Detect which cell encompasses the target text, then output its (X, Y) center coordinate. 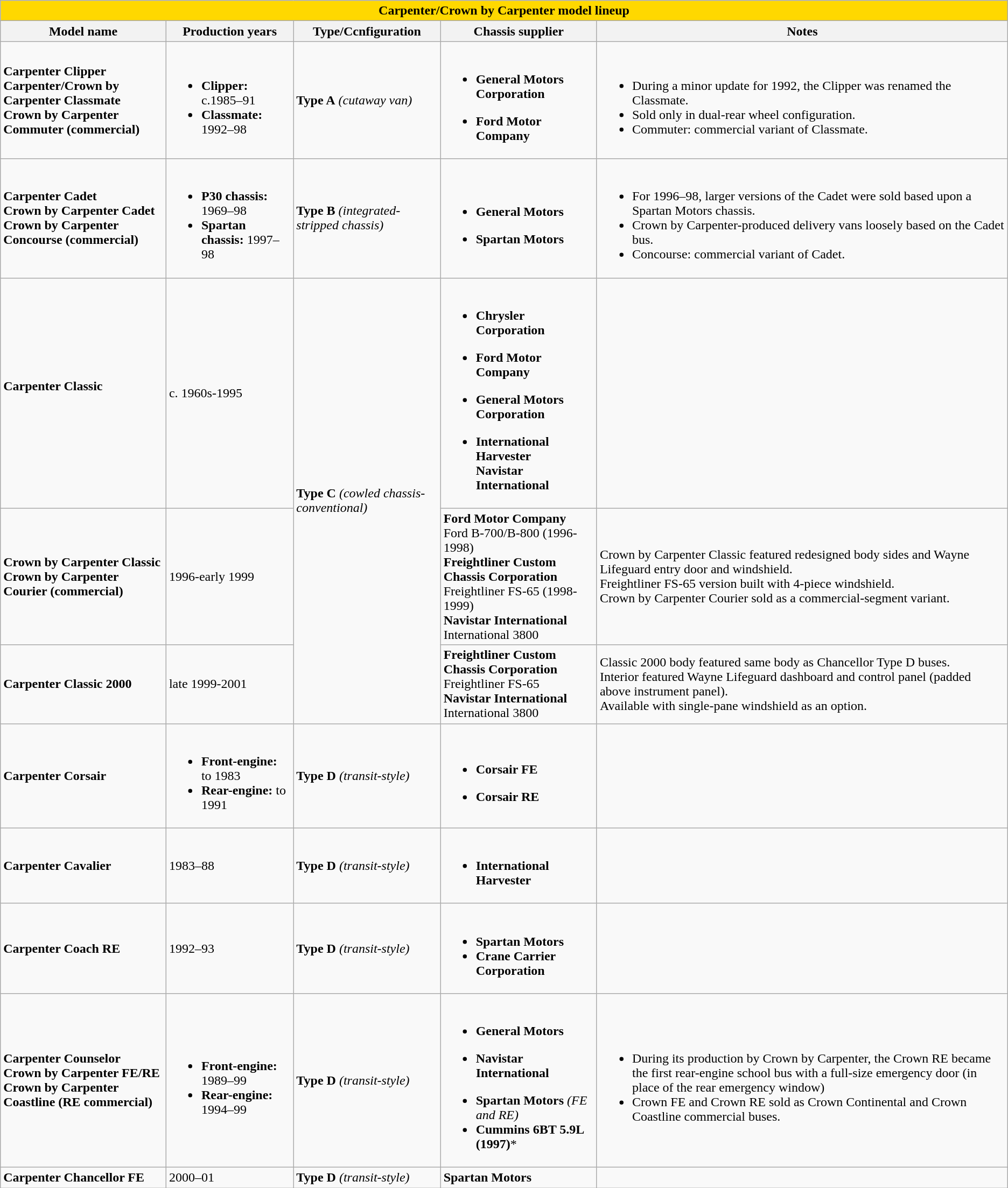
Carpenter Cavalier (83, 866)
Carpenter CounselorCrown by Carpenter FE/RECrown by Carpenter Coastline (RE commercial) (83, 1080)
P30 chassis: 1969–98Spartan chassis: 1997–98 (229, 219)
Type C (cowled chassis-conventional) (367, 501)
Carpenter Classic (83, 393)
late 1999-2001 (229, 684)
Production years (229, 31)
Spartan Motors (519, 1177)
Model name (83, 31)
Carpenter Coach RE (83, 948)
Carpenter ClipperCarpenter/Crown by Carpenter ClassmateCrown by Carpenter Commuter (commercial) (83, 100)
Type B (integrated-stripped chassis) (367, 219)
c. 1960s-1995 (229, 393)
Crown by Carpenter ClassicCrown by Carpenter Courier (commercial) (83, 577)
Carpenter Chancellor FE (83, 1177)
2000–01 (229, 1177)
General MotorsSpartan Motors (519, 219)
Chassis supplier (519, 31)
Carpenter Classic 2000 (83, 684)
Type/Ccnfiguration (367, 31)
Freightliner Custom Chassis CorporationFreightliner FS-65Navistar InternationalInternational 3800 (519, 684)
International Harvester (519, 866)
1996-early 1999 (229, 577)
Chrysler CorporationFord Motor CompanyGeneral Motors CorporationInternational Harvester Navistar International (519, 393)
General Motors CorporationFord Motor Company (519, 100)
Spartan MotorsCrane Carrier Corporation (519, 948)
Carpenter CadetCrown by Carpenter CadetCrown by Carpenter Concourse (commercial) (83, 219)
General MotorsNavistar InternationalSpartan Motors (FE and RE)Cummins 6BT 5.9L (1997)* (519, 1080)
1992–93 (229, 948)
Front-engine: to 1983Rear-engine: to 1991 (229, 776)
Clipper: c.1985–91Classmate: 1992–98 (229, 100)
Front-engine: 1989–99Rear-engine: 1994–99 (229, 1080)
Carpenter Corsair (83, 776)
1983–88 (229, 866)
Carpenter/Crown by Carpenter model lineup (504, 11)
Corsair FECorsair RE (519, 776)
Notes (802, 31)
Type A (cutaway van) (367, 100)
